Capture the cell that displays the provided text and extract its [x, y] central coordinate. 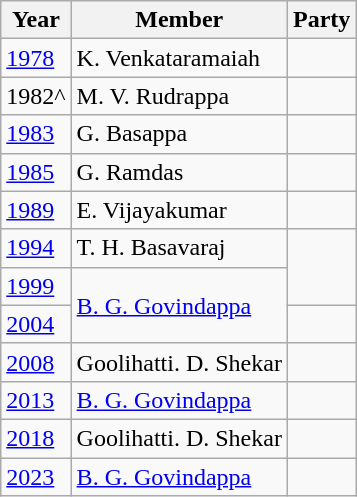
1983 [36, 134]
1994 [36, 248]
2023 [36, 477]
2013 [36, 400]
M. V. Rudrappa [179, 96]
Party [321, 20]
T. H. Basavaraj [179, 248]
2004 [36, 324]
1982^ [36, 96]
G. Basappa [179, 134]
G. Ramdas [179, 172]
Year [36, 20]
1978 [36, 58]
1985 [36, 172]
K. Venkataramaiah [179, 58]
Member [179, 20]
1989 [36, 210]
E. Vijayakumar [179, 210]
2008 [36, 362]
2018 [36, 438]
1999 [36, 286]
